Find where the given text appears and provide that cell's center as [x, y] coordinate. 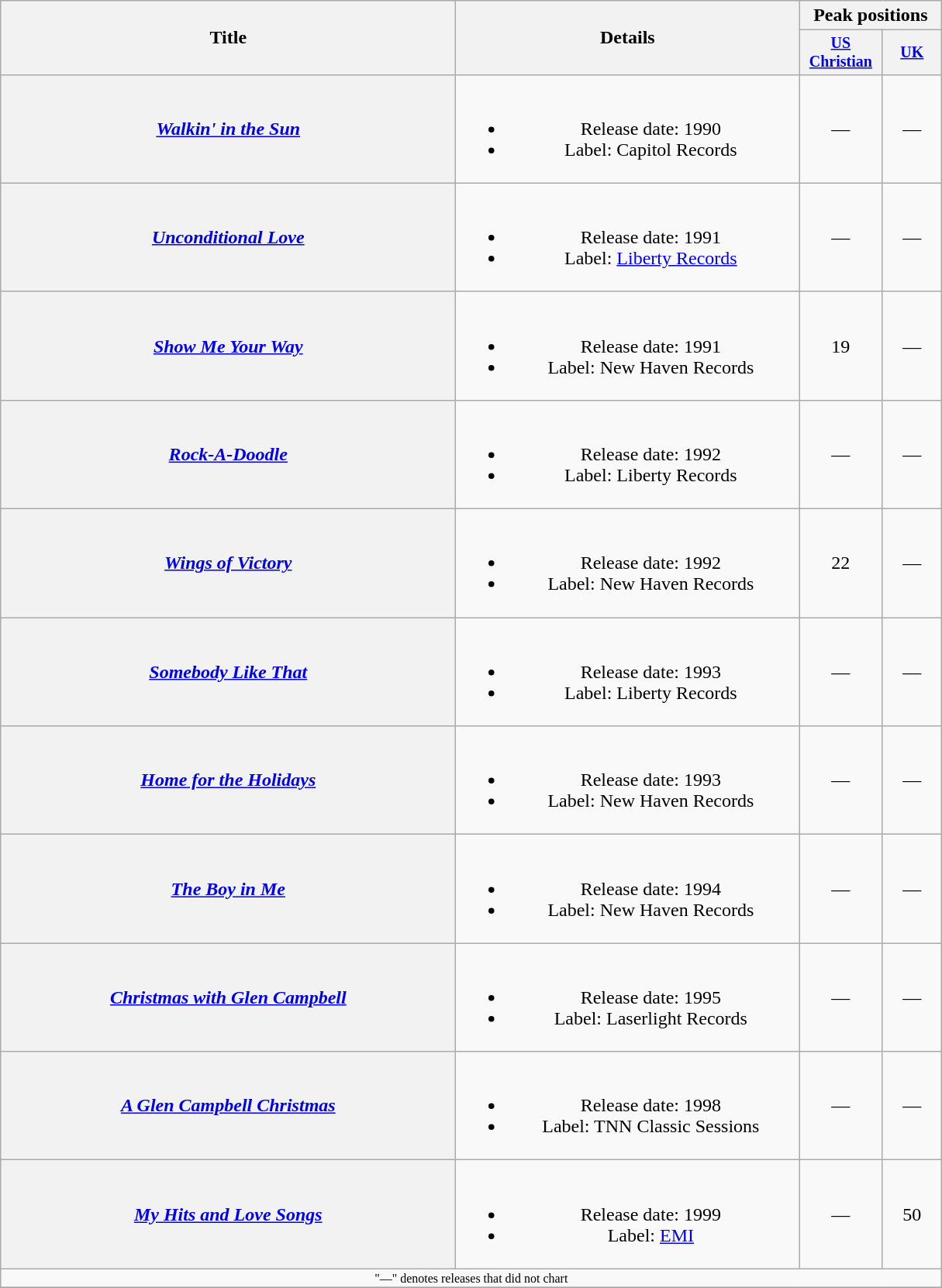
UK [912, 53]
The Boy in Me [228, 889]
Release date: 1999Label: EMI [628, 1214]
Wings of Victory [228, 563]
Walkin' in the Sun [228, 129]
Release date: 1995Label: Laserlight Records [628, 997]
Release date: 1994Label: New Haven Records [628, 889]
19 [840, 346]
22 [840, 563]
Title [228, 38]
Release date: 1993Label: Liberty Records [628, 672]
US Christian [840, 53]
Release date: 1993Label: New Haven Records [628, 780]
Rock-A-Doodle [228, 454]
Release date: 1992Label: New Haven Records [628, 563]
Show Me Your Way [228, 346]
Release date: 1992Label: Liberty Records [628, 454]
Peak positions [871, 15]
Home for the Holidays [228, 780]
My Hits and Love Songs [228, 1214]
A Glen Campbell Christmas [228, 1106]
Unconditional Love [228, 237]
"—" denotes releases that did not chart [471, 1278]
Release date: 1998Label: TNN Classic Sessions [628, 1106]
50 [912, 1214]
Somebody Like That [228, 672]
Christmas with Glen Campbell [228, 997]
Details [628, 38]
Release date: 1990Label: Capitol Records [628, 129]
Release date: 1991Label: Liberty Records [628, 237]
Release date: 1991Label: New Haven Records [628, 346]
